Locate the cell with the specified text and output its (X, Y) center coordinate. 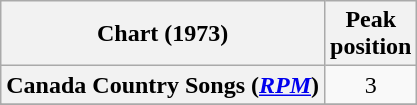
Canada Country Songs (RPM) (163, 85)
Peak position (371, 34)
3 (371, 85)
Chart (1973) (163, 34)
